Output the (x, y) coordinate of the center of the cell containing the given text.  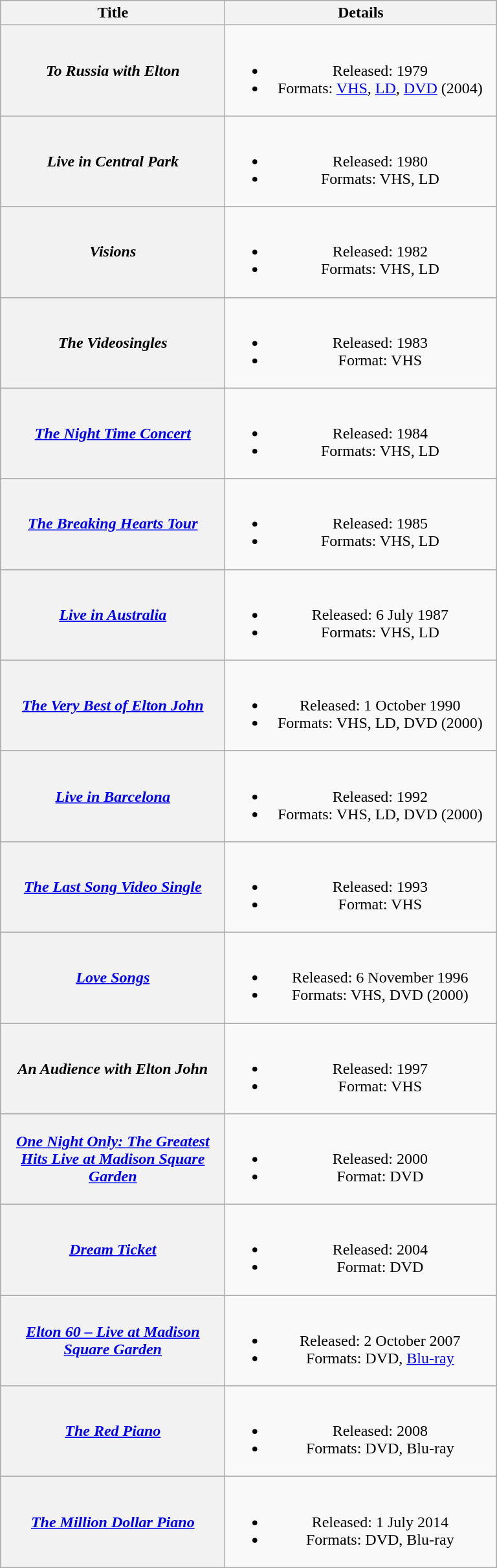
Released: 1 October 1990Formats: VHS, LD, DVD (2000) (361, 705)
Released: 1982Formats: VHS, LD (361, 252)
Released: 6 November 1996Formats: VHS, DVD (2000) (361, 977)
Released: 1979Formats: VHS, LD, DVD (2004) (361, 71)
The Night Time Concert (113, 433)
The Red Piano (113, 1431)
Released: 2004Format: DVD (361, 1250)
The Million Dollar Piano (113, 1522)
Released: 1984Formats: VHS, LD (361, 433)
Released: 1992Formats: VHS, LD, DVD (2000) (361, 796)
The Breaking Hearts Tour (113, 524)
Released: 2000Format: DVD (361, 1159)
The Very Best of Elton John (113, 705)
Released: 6 July 1987Formats: VHS, LD (361, 615)
Live in Barcelona (113, 796)
Live in Central Park (113, 161)
Dream Ticket (113, 1250)
The Videosingles (113, 343)
The Last Song Video Single (113, 887)
Title (113, 13)
Released: 2008Formats: DVD, Blu-ray (361, 1431)
An Audience with Elton John (113, 1069)
Released: 1985Formats: VHS, LD (361, 524)
Released: 2 October 2007Formats: DVD, Blu-ray (361, 1341)
Released: 1993Format: VHS (361, 887)
Released: 1 July 2014Formats: DVD, Blu-ray (361, 1522)
Live in Australia (113, 615)
Visions (113, 252)
Released: 1997Format: VHS (361, 1069)
One Night Only: The Greatest Hits Live at Madison Square Garden (113, 1159)
Elton 60 – Live at Madison Square Garden (113, 1341)
Released: 1983Format: VHS (361, 343)
To Russia with Elton (113, 71)
Released: 1980Formats: VHS, LD (361, 161)
Love Songs (113, 977)
Details (361, 13)
